Pinpoint the cell where the given text exists, returning its [X, Y] midpoint coordinate. 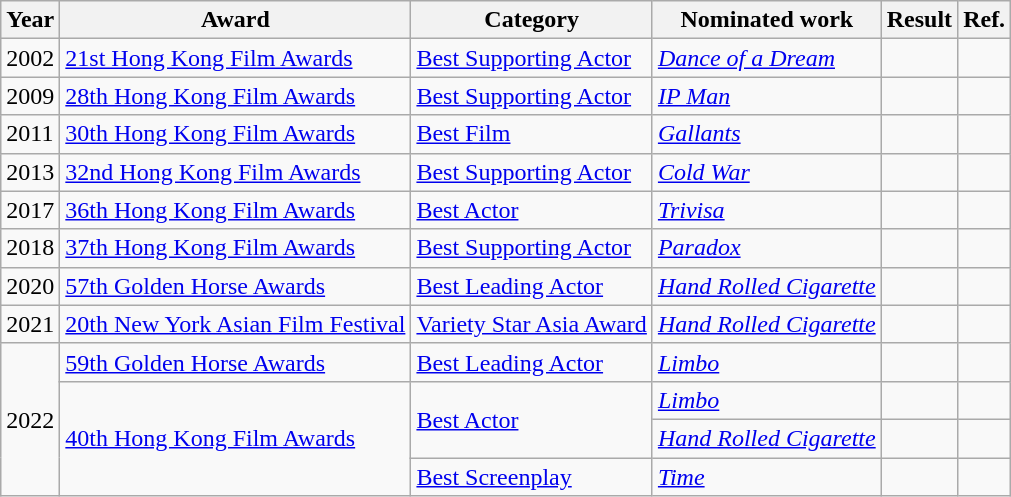
Best Screenplay [532, 477]
2013 [30, 172]
Paradox [766, 248]
2020 [30, 286]
Gallants [766, 134]
30th Hong Kong Film Awards [236, 134]
2017 [30, 210]
2002 [30, 58]
36th Hong Kong Film Awards [236, 210]
Best Film [532, 134]
Category [532, 20]
57th Golden Horse Awards [236, 286]
Dance of a Dream [766, 58]
37th Hong Kong Film Awards [236, 248]
20th New York Asian Film Festival [236, 324]
59th Golden Horse Awards [236, 362]
Result [919, 20]
Nominated work [766, 20]
Award [236, 20]
Variety Star Asia Award [532, 324]
32nd Hong Kong Film Awards [236, 172]
2018 [30, 248]
Time [766, 477]
28th Hong Kong Film Awards [236, 96]
2021 [30, 324]
IP Man [766, 96]
40th Hong Kong Film Awards [236, 438]
Trivisa [766, 210]
2022 [30, 419]
2011 [30, 134]
Year [30, 20]
Cold War [766, 172]
21st Hong Kong Film Awards [236, 58]
Ref. [984, 20]
2009 [30, 96]
